Scan for the cell matching the given text and deliver its (X, Y) coordinate at center. 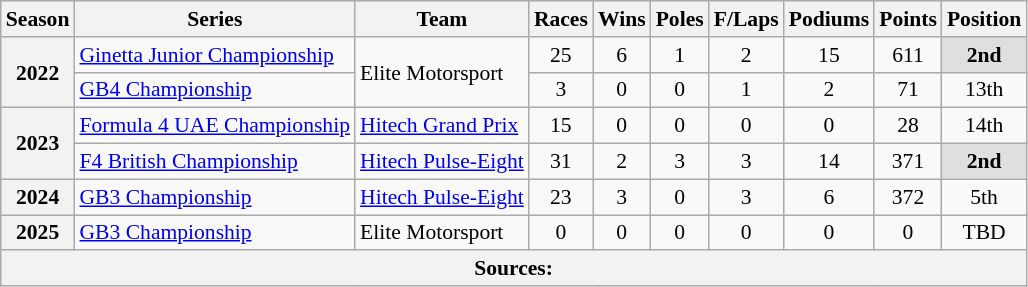
5th (984, 197)
Races (561, 19)
25 (561, 55)
31 (561, 162)
13th (984, 90)
Season (38, 19)
Team (442, 19)
2024 (38, 197)
2025 (38, 233)
71 (908, 90)
F/Laps (746, 19)
Podiums (830, 19)
Points (908, 19)
F4 British Championship (214, 162)
611 (908, 55)
Ginetta Junior Championship (214, 55)
TBD (984, 233)
Series (214, 19)
Poles (680, 19)
Wins (622, 19)
2023 (38, 144)
23 (561, 197)
Sources: (514, 269)
14 (830, 162)
14th (984, 126)
28 (908, 126)
GB4 Championship (214, 90)
Position (984, 19)
2022 (38, 72)
Formula 4 UAE Championship (214, 126)
Hitech Grand Prix (442, 126)
371 (908, 162)
372 (908, 197)
